Detect which cell encompasses the target text, then output its [X, Y] center coordinate. 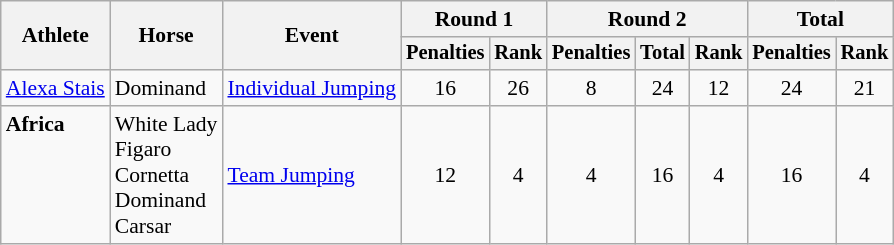
Team Jumping [312, 175]
Individual Jumping [312, 88]
Africa [56, 175]
Dominand [166, 88]
Round 2 [647, 19]
8 [591, 88]
Horse [166, 36]
White LadyFigaroCornettaDominandCarsar [166, 175]
26 [518, 88]
Alexa Stais [56, 88]
21 [865, 88]
Round 1 [474, 19]
Event [312, 36]
Athlete [56, 36]
